Output the [X, Y] coordinate of the center of the cell containing the given text.  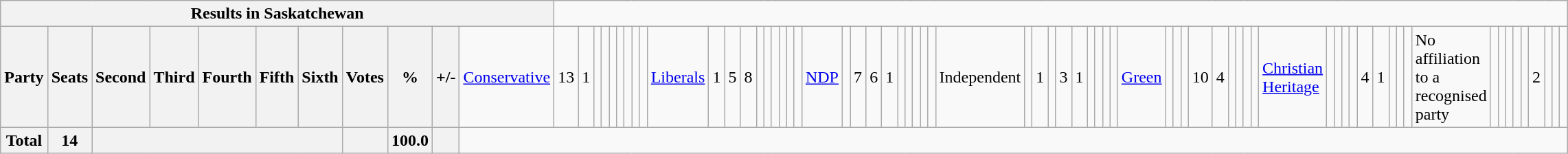
2 [1537, 77]
Sixth [320, 77]
Seats [69, 77]
Total [24, 140]
Fifth [277, 77]
No affiliation to a recognised party [1451, 77]
Conservative [507, 77]
Christian Heritage [1293, 77]
Fourth [227, 77]
10 [1201, 77]
7 [859, 77]
13 [566, 77]
+/- [446, 77]
3 [1063, 77]
Independent [980, 77]
Second [121, 77]
6 [874, 77]
8 [749, 77]
100.0 [409, 140]
Green [1141, 77]
% [409, 77]
Party [24, 77]
NDP [821, 77]
14 [69, 140]
Votes [365, 77]
Results in Saskatchewan [277, 14]
5 [732, 77]
Liberals [678, 77]
Third [174, 77]
